From the cell containing the given text, extract its center point as (x, y) coordinate. 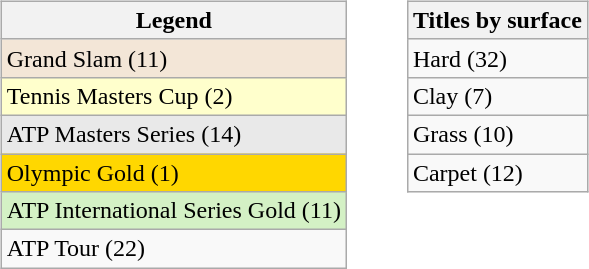
Grass (10) (497, 134)
ATP International Series Gold (11) (174, 211)
ATP Masters Series (14) (174, 134)
Tennis Masters Cup (2) (174, 96)
ATP Tour (22) (174, 249)
Legend (174, 20)
Olympic Gold (1) (174, 173)
Grand Slam (11) (174, 58)
Clay (7) (497, 96)
Carpet (12) (497, 173)
Titles by surface (497, 20)
Hard (32) (497, 58)
